Capture the cell that displays the provided text and extract its (X, Y) central coordinate. 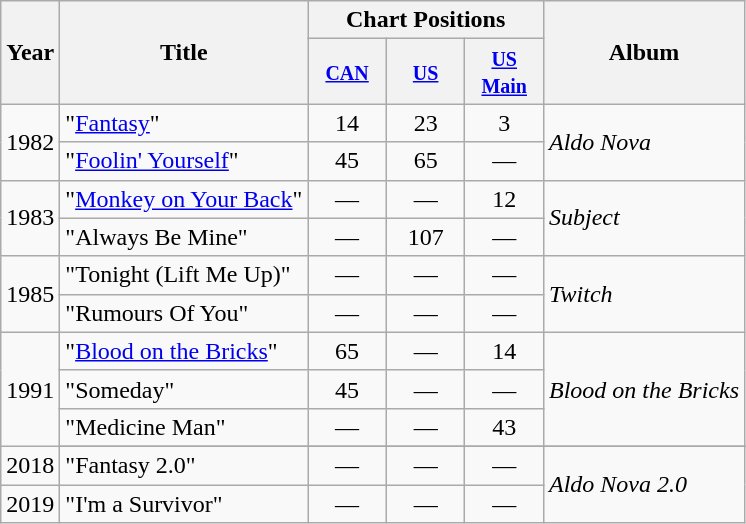
"Foolin' Yourself" (184, 161)
1991 (30, 389)
"Blood on the Bricks" (184, 351)
"Fantasy 2.0" (184, 465)
"Someday" (184, 389)
Blood on the Bricks (644, 389)
Twitch (644, 294)
1985 (30, 294)
3 (504, 123)
Aldo Nova (644, 142)
US (426, 72)
12 (504, 199)
Chart Positions (426, 20)
107 (426, 237)
2018 (30, 465)
Title (184, 52)
1982 (30, 142)
"I'm a Survivor" (184, 503)
"Fantasy" (184, 123)
2019 (30, 503)
US Main (504, 72)
"Monkey on Your Back" (184, 199)
23 (426, 123)
1983 (30, 218)
Subject (644, 218)
"Always Be Mine" (184, 237)
CAN (348, 72)
43 (504, 427)
"Medicine Man" (184, 427)
Album (644, 52)
Aldo Nova 2.0 (644, 484)
Year (30, 52)
"Tonight (Lift Me Up)" (184, 275)
"Rumours Of You" (184, 313)
